Identify which cell holds the provided text, then report its (x, y) central coordinate. 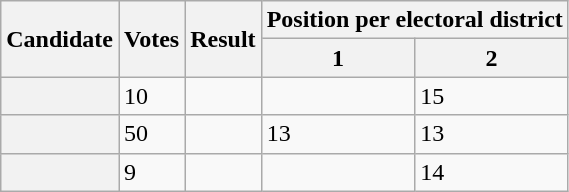
50 (151, 134)
Position per electoral district (414, 20)
1 (338, 58)
2 (492, 58)
15 (492, 96)
Result (223, 39)
Candidate (60, 39)
10 (151, 96)
Votes (151, 39)
9 (151, 172)
14 (492, 172)
